Pinpoint the cell where the given text exists, returning its (X, Y) midpoint coordinate. 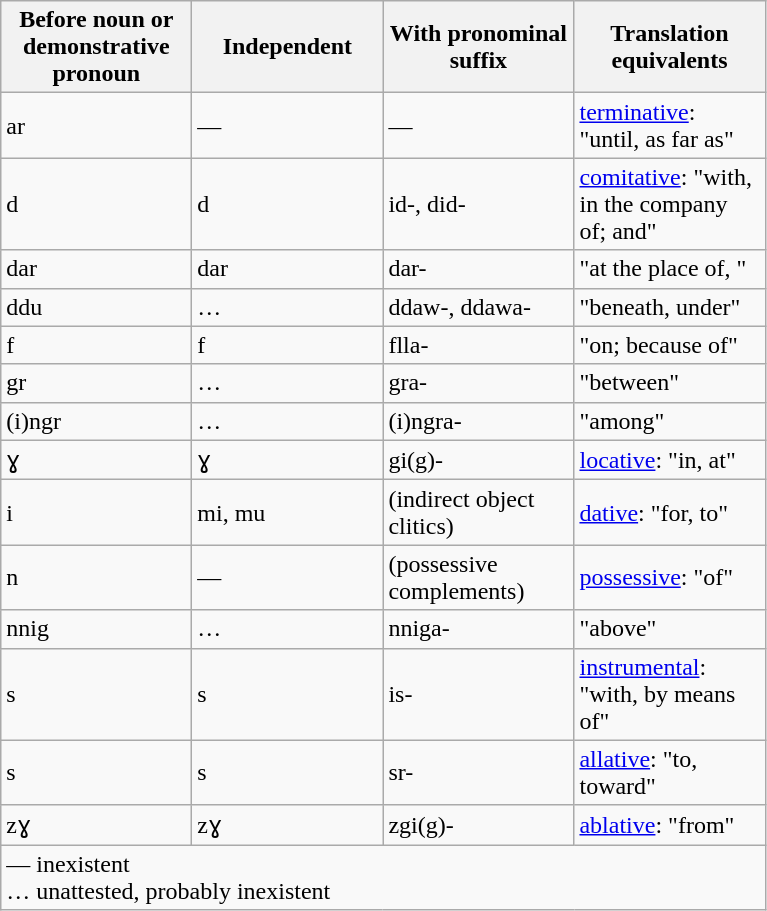
mi, mu (288, 512)
dar- (478, 269)
ablative: "from" (670, 825)
"at the place of, " (670, 269)
n (96, 578)
"among" (670, 421)
nniga- (478, 629)
terminative: "until, as far as" (670, 126)
flla- (478, 345)
— inexistent… unattested, probably inexistent (383, 878)
"between" (670, 383)
comitative: "with, in the company of; and" (670, 204)
i (96, 512)
possessive: "of" (670, 578)
nnig (96, 629)
"above" (670, 629)
With pronominal suffix (478, 47)
(i)ngr (96, 421)
gr (96, 383)
gi(g)- (478, 460)
Independent (288, 47)
is- (478, 694)
(i)ngra- (478, 421)
"on; because of" (670, 345)
ddu (96, 307)
Before noun or demonstrative pronoun (96, 47)
gra- (478, 383)
instrumental: "with, by means of" (670, 694)
ddaw-, ddawa- (478, 307)
"beneath, under" (670, 307)
locative: "in, at" (670, 460)
allative: "to, toward" (670, 772)
(indirect object clitics) (478, 512)
dative: "for, to" (670, 512)
ar (96, 126)
id-, did- (478, 204)
(possessive complements) (478, 578)
Translation equivalents (670, 47)
zgi(g)- (478, 825)
sr- (478, 772)
